Determine the (x, y) coordinate at the center of the cell enclosing the given text.  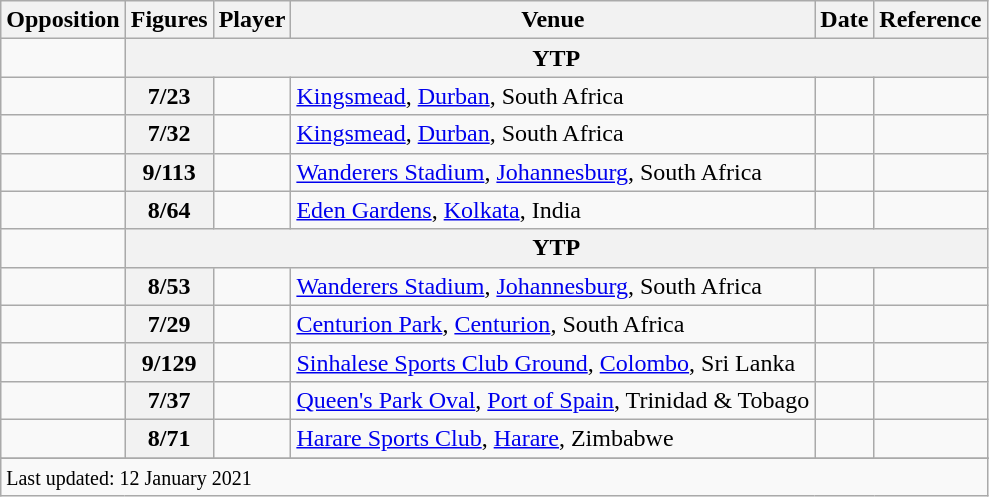
8/64 (169, 210)
Opposition (63, 20)
Figures (169, 20)
9/129 (169, 362)
Reference (930, 20)
Queen's Park Oval, Port of Spain, Trinidad & Tobago (553, 400)
7/37 (169, 400)
7/23 (169, 96)
Player (252, 20)
Eden Gardens, Kolkata, India (553, 210)
9/113 (169, 172)
Venue (553, 20)
7/29 (169, 324)
Harare Sports Club, Harare, Zimbabwe (553, 438)
Sinhalese Sports Club Ground, Colombo, Sri Lanka (553, 362)
8/53 (169, 286)
7/32 (169, 134)
Centurion Park, Centurion, South Africa (553, 324)
Date (844, 20)
8/71 (169, 438)
Last updated: 12 January 2021 (494, 477)
